Return the (x, y) coordinate for the center point of the cell that contains the specified text.  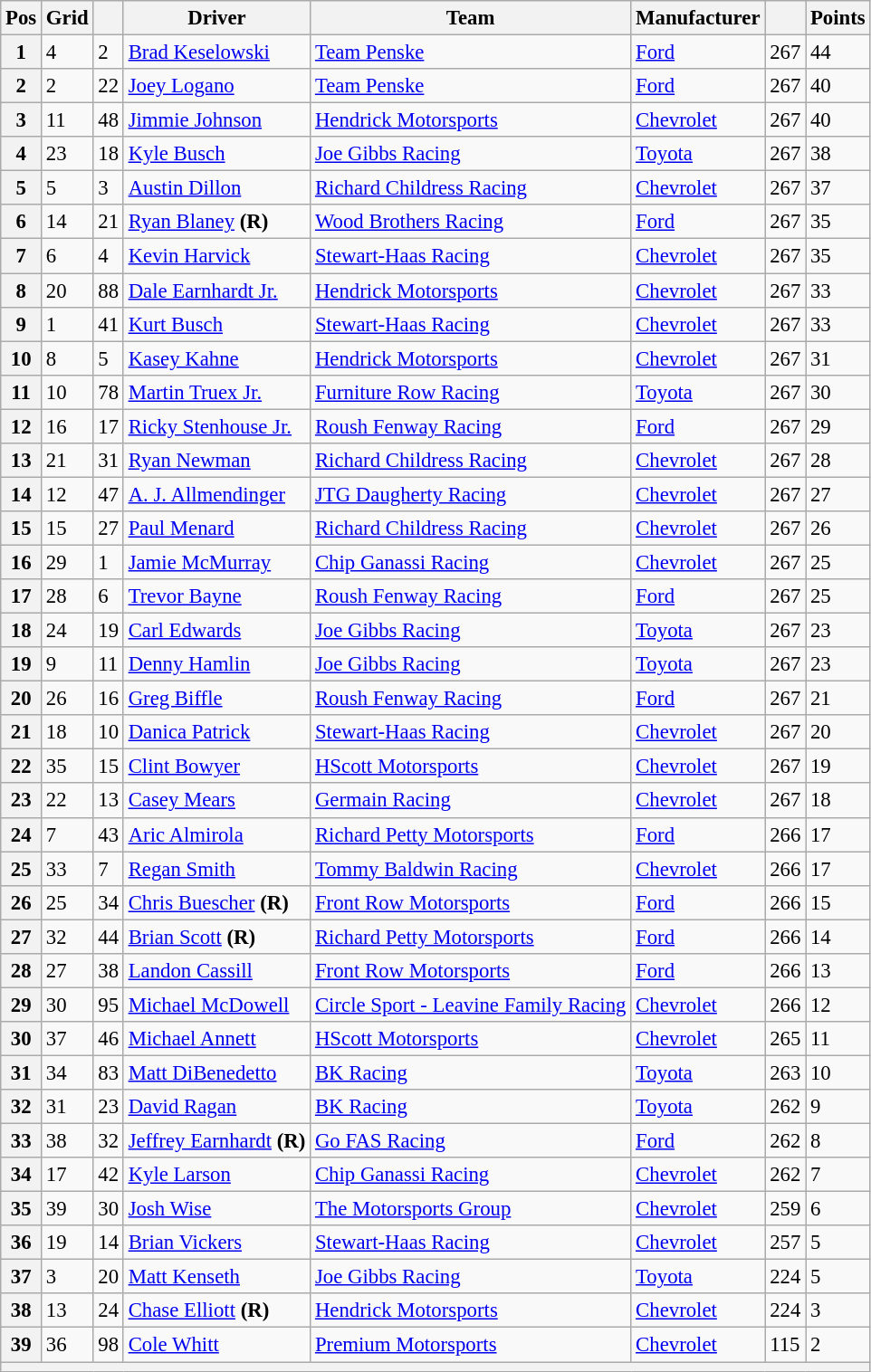
263 (786, 1072)
Matt DiBenedetto (216, 1072)
46 (109, 1039)
Driver (216, 18)
Michael Annett (216, 1039)
Cole Whitt (216, 1345)
115 (786, 1345)
Joey Logano (216, 86)
Brian Scott (R) (216, 937)
Furniture Row Racing (471, 392)
Aric Almirola (216, 834)
Team (471, 18)
Pos (22, 18)
Denny Hamlin (216, 664)
Brad Keselowski (216, 52)
Germain Racing (471, 801)
Paul Menard (216, 529)
83 (109, 1072)
Martin Truex Jr. (216, 392)
Austin Dillon (216, 188)
88 (109, 291)
Grid (67, 18)
41 (109, 324)
Trevor Bayne (216, 596)
47 (109, 494)
Jeffrey Earnhardt (R) (216, 1141)
Premium Motorsports (471, 1345)
Wood Brothers Racing (471, 222)
Carl Edwards (216, 631)
Jamie McMurray (216, 562)
48 (109, 120)
95 (109, 1005)
Ryan Newman (216, 461)
Kyle Busch (216, 154)
Go FAS Racing (471, 1141)
Casey Mears (216, 801)
Circle Sport - Leavine Family Racing (471, 1005)
Manufacturer (698, 18)
257 (786, 1243)
Kyle Larson (216, 1175)
78 (109, 392)
Regan Smith (216, 869)
David Ragan (216, 1107)
Kurt Busch (216, 324)
Ricky Stenhouse Jr. (216, 426)
259 (786, 1209)
Matt Kenseth (216, 1277)
265 (786, 1039)
Chris Buescher (R) (216, 902)
42 (109, 1175)
Clint Bowyer (216, 767)
Kevin Harvick (216, 256)
Jimmie Johnson (216, 120)
Danica Patrick (216, 732)
Landon Cassill (216, 971)
Josh Wise (216, 1209)
Dale Earnhardt Jr. (216, 291)
Ryan Blaney (R) (216, 222)
Tommy Baldwin Racing (471, 869)
JTG Daugherty Racing (471, 494)
Kasey Kahne (216, 358)
Michael McDowell (216, 1005)
43 (109, 834)
98 (109, 1345)
The Motorsports Group (471, 1209)
Points (838, 18)
Chase Elliott (R) (216, 1311)
A. J. Allmendinger (216, 494)
Greg Biffle (216, 699)
Brian Vickers (216, 1243)
